Search for the cell housing the specified text and yield its (X, Y) center coordinate. 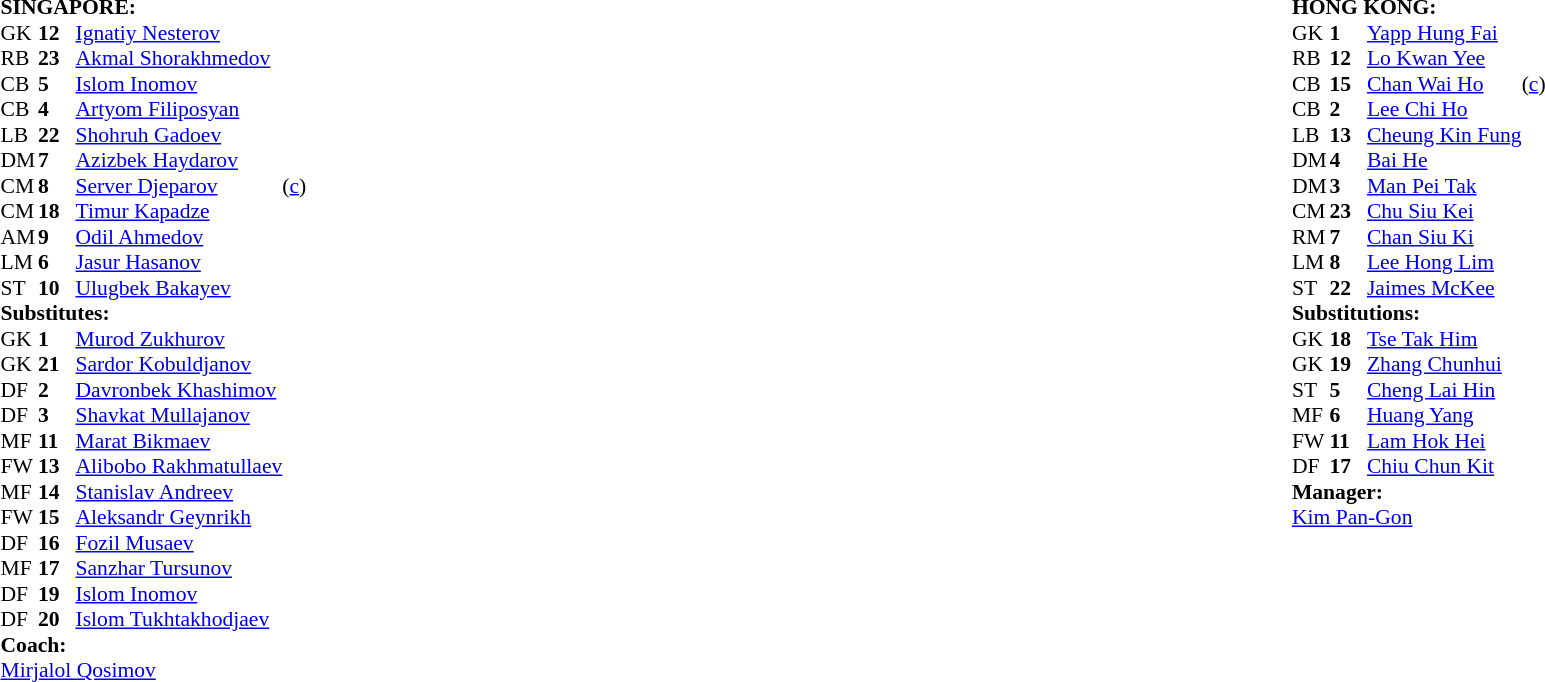
Shavkat Mullajanov (180, 415)
Alibobo Rakhmatullaev (180, 467)
Yapp Hung Fai (1444, 33)
(c) (294, 186)
Artyom Filiposyan (180, 109)
Jasur Hasanov (180, 263)
20 (57, 619)
Lee Chi Ho (1444, 109)
Akmal Shorakhmedov (180, 59)
Timur Kapadze (180, 211)
Murod Zukhurov (180, 339)
Huang Yang (1444, 415)
Chu Siu Kei (1444, 211)
14 (57, 492)
Cheung Kin Fung (1444, 135)
Manager: (1407, 492)
Davronbek Khashimov (180, 390)
10 (57, 288)
Ulugbek Bakayev (180, 288)
Kim Pan-Gon (1407, 517)
Coach: (153, 645)
Lo Kwan Yee (1444, 59)
Zhang Chunhui (1444, 365)
16 (57, 543)
Chiu Chun Kit (1444, 467)
Islom Tukhtakhodjaev (180, 619)
Sardor Kobuldjanov (180, 365)
Aleksandr Geynrikh (180, 517)
AM (19, 237)
Tse Tak Him (1444, 339)
Ignatiy Nesterov (180, 33)
Cheng Lai Hin (1444, 390)
Shohruh Gadoev (180, 135)
Lee Hong Lim (1444, 263)
Stanislav Andreev (180, 492)
21 (57, 365)
Sanzhar Tursunov (180, 569)
9 (57, 237)
Lam Hok Hei (1444, 441)
Marat Bikmaev (180, 441)
Man Pei Tak (1444, 186)
Chan Wai Ho (1444, 84)
Odil Ahmedov (180, 237)
RM (1311, 237)
Server Djeparov (180, 186)
Azizbek Haydarov (180, 161)
Bai He (1444, 161)
Chan Siu Ki (1444, 237)
Substitutions: (1407, 313)
Substitutes: (153, 313)
Jaimes McKee (1444, 288)
Fozil Musaev (180, 543)
